Locate the cell with the specified text and output its (X, Y) center coordinate. 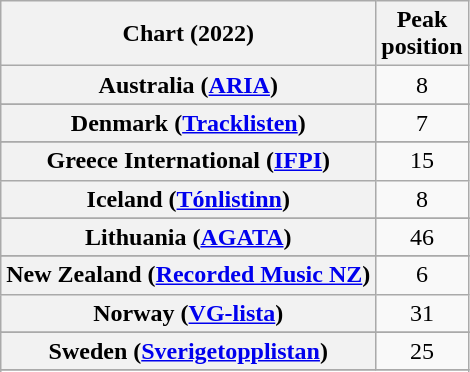
25 (422, 351)
Chart (2022) (188, 34)
6 (422, 275)
Australia (ARIA) (188, 85)
Lithuania (AGATA) (188, 237)
New Zealand (Recorded Music NZ) (188, 275)
Iceland (Tónlistinn) (188, 199)
46 (422, 237)
15 (422, 161)
Norway (VG-lista) (188, 313)
Greece International (IFPI) (188, 161)
31 (422, 313)
Sweden (Sverigetopplistan) (188, 351)
Peakposition (422, 34)
Denmark (Tracklisten) (188, 123)
7 (422, 123)
